Scan for the cell matching the given text and deliver its [x, y] coordinate at center. 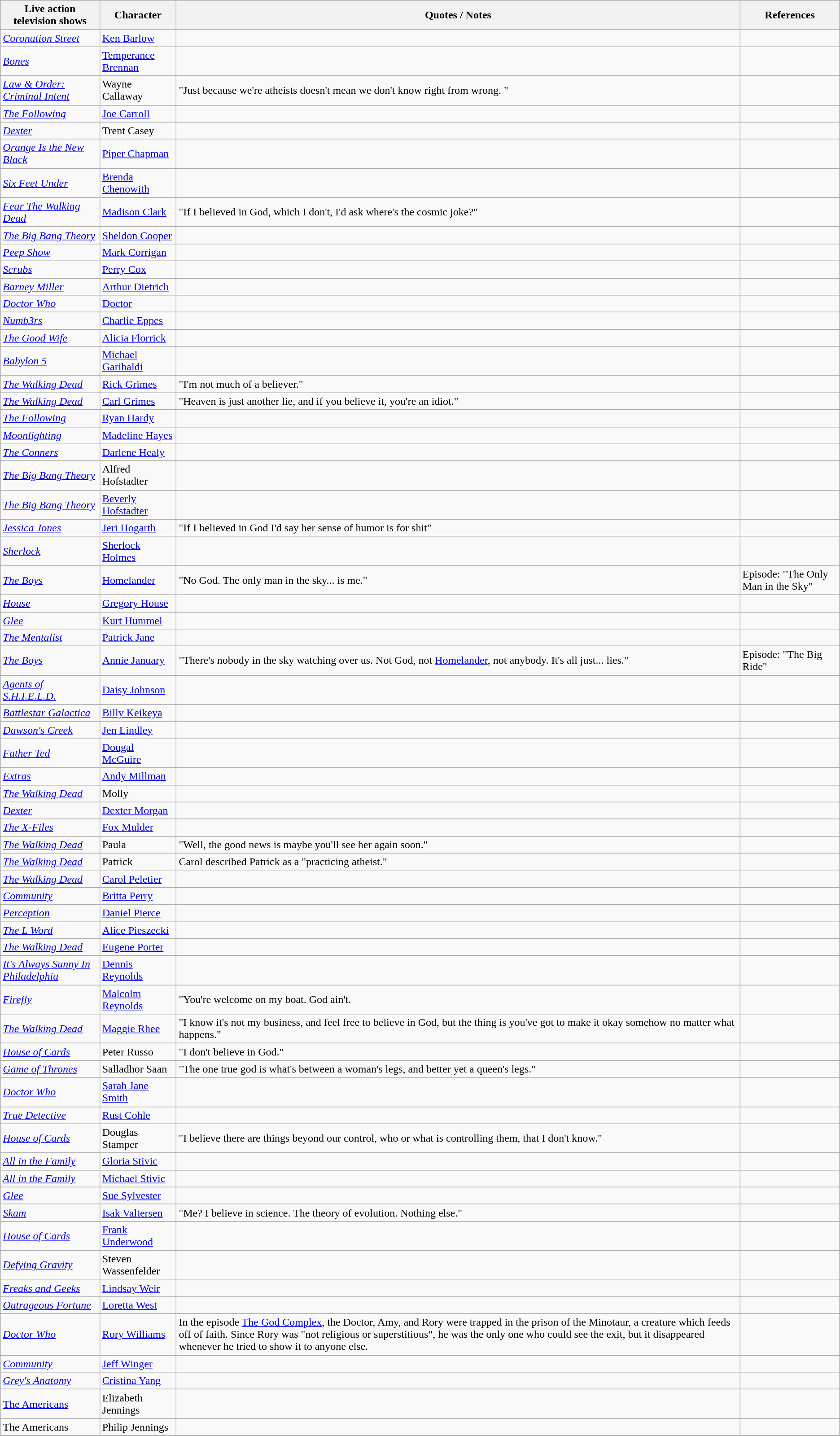
Episode: "The Big Ride" [790, 661]
The X-Files [50, 827]
"Just because we're atheists doesn't mean we don't know right from wrong. " [458, 91]
Character [138, 15]
Dougal McGuire [138, 753]
Battlestar Galactica [50, 713]
Paula [138, 845]
Scrubs [50, 269]
Episode: "The Only Man in the Sky" [790, 580]
"If I believed in God I'd say her sense of humor is for shit" [458, 528]
Skam [50, 1213]
"There's nobody in the sky watching over us. Not God, not Homelander, not anybody. It's all just... lies." [458, 661]
Eugene Porter [138, 947]
Barney Miller [50, 287]
Piper Chapman [138, 153]
"Heaven is just another lie, and if you believe it, you're an idiot." [458, 401]
Maggie Rhee [138, 1029]
The L Word [50, 930]
Carol described Patrick as a "practicing atheist." [458, 862]
Sherlock [50, 551]
Rick Grimes [138, 384]
Molly [138, 793]
Cristina Yang [138, 1381]
Douglas Stamper [138, 1138]
Fear The Walking Dead [50, 212]
Agents of S.H.I.E.L.D. [50, 690]
Annie January [138, 661]
Steven Wassenfelder [138, 1265]
Fox Mulder [138, 827]
Michael Garibaldi [138, 361]
Ryan Hardy [138, 418]
Outrageous Fortune [50, 1305]
Firefly [50, 1000]
Britta Perry [138, 896]
"The one true god is what's between a woman's legs, and better yet a queen's legs." [458, 1069]
Jessica Jones [50, 528]
Andy Millman [138, 776]
Billy Keikeya [138, 713]
Daisy Johnson [138, 690]
Joe Carroll [138, 114]
Brenda Chenowith [138, 183]
Temperance Brennan [138, 61]
Father Ted [50, 753]
Law & Order: Criminal Intent [50, 91]
Homelander [138, 580]
Rory Williams [138, 1335]
Wayne Callaway [138, 91]
Game of Thrones [50, 1069]
References [790, 15]
Perry Cox [138, 269]
Extras [50, 776]
Darlene Healy [138, 452]
Philip Jennings [138, 1427]
Beverly Hofstadter [138, 504]
Daniel Pierce [138, 913]
Numb3rs [50, 321]
Malcolm Reynolds [138, 1000]
Michael Stivic [138, 1178]
Sherlock Holmes [138, 551]
Dawson's Creek [50, 730]
Kurt Hummel [138, 621]
The Conners [50, 452]
The Good Wife [50, 338]
Isak Valtersen [138, 1213]
Loretta West [138, 1305]
Frank Underwood [138, 1236]
Babylon 5 [50, 361]
Madeline Hayes [138, 435]
Peter Russo [138, 1052]
It's Always Sunny In Philadelphia [50, 970]
The Mentalist [50, 638]
Jeff Winger [138, 1364]
Freaks and Geeks [50, 1288]
Gloria Stivic [138, 1161]
Dexter Morgan [138, 810]
Patrick [138, 862]
Live action television shows [50, 15]
Jen Lindley [138, 730]
"I believe there are things beyond our control, who or what is controlling them, that I don't know." [458, 1138]
Peep Show [50, 252]
Rust Cohle [138, 1115]
Trent Casey [138, 131]
Quotes / Notes [458, 15]
Carl Grimes [138, 401]
House [50, 603]
Sue Sylvester [138, 1195]
"You're welcome on my boat. God ain't. [458, 1000]
Alice Pieszecki [138, 930]
Elizabeth Jennings [138, 1404]
Coronation Street [50, 38]
Alfred Hofstadter [138, 476]
True Detective [50, 1115]
Sarah Jane Smith [138, 1092]
Carol Peletier [138, 879]
Dennis Reynolds [138, 970]
"I don't believe in God." [458, 1052]
"Me? I believe in science. The theory of evolution. Nothing else." [458, 1213]
Salladhor Saan [138, 1069]
Perception [50, 913]
Arthur Dietrich [138, 287]
Mark Corrigan [138, 252]
Sheldon Cooper [138, 235]
Alicia Florrick [138, 338]
Orange Is the New Black [50, 153]
"If I believed in God, which I don't, I'd ask where's the cosmic joke?" [458, 212]
Doctor [138, 304]
Charlie Eppes [138, 321]
"I know it's not my business, and feel free to believe in God, but the thing is you've got to make it okay somehow no matter what happens." [458, 1029]
Lindsay Weir [138, 1288]
"No God. The only man in the sky... is me." [458, 580]
Six Feet Under [50, 183]
"Well, the good news is maybe you'll see her again soon." [458, 845]
"I'm not much of a believer." [458, 384]
Bones [50, 61]
Defying Gravity [50, 1265]
Ken Barlow [138, 38]
Gregory House [138, 603]
Jeri Hogarth [138, 528]
Madison Clark [138, 212]
Patrick Jane [138, 638]
Moonlighting [50, 435]
Grey's Anatomy [50, 1381]
